Return the (X, Y) coordinate for the center point of the cell that contains the specified text.  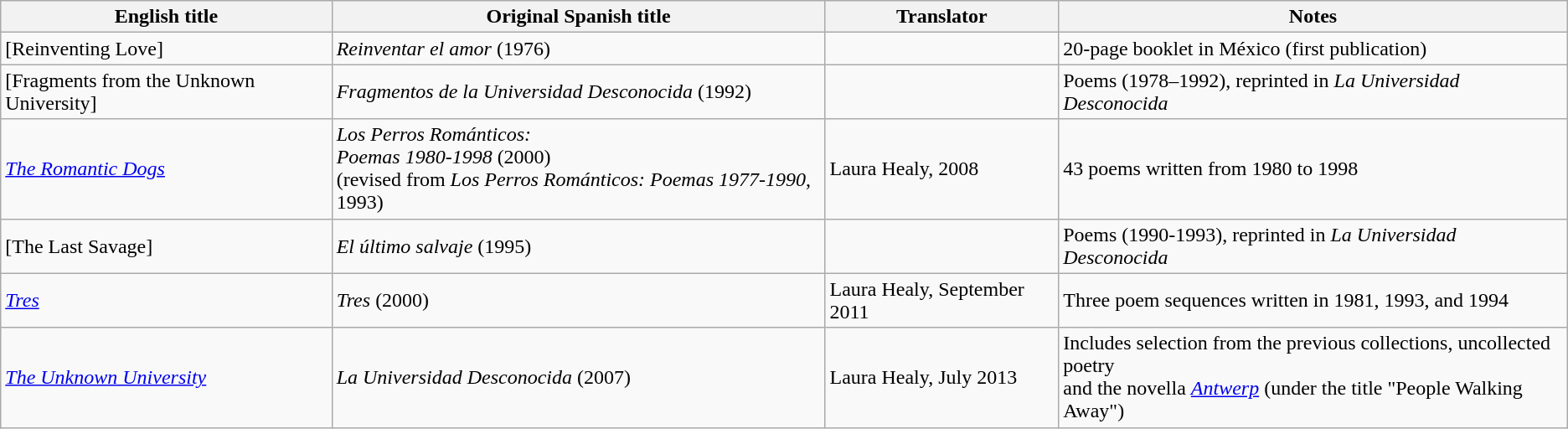
Includes selection from the previous collections, uncollected poetryand the novella Antwerp (under the title "People Walking Away") (1313, 377)
La Universidad Desconocida (2007) (578, 377)
Three poem sequences written in 1981, 1993, and 1994 (1313, 300)
Poems (1978–1992), reprinted in La Universidad Desconocida (1313, 92)
20-page booklet in México (first publication) (1313, 49)
[Reinventing Love] (166, 49)
Fragmentos de la Universidad Desconocida (1992) (578, 92)
Laura Healy, July 2013 (941, 377)
Poems (1990-1993), reprinted in La Universidad Desconocida (1313, 246)
El último salvaje (1995) (578, 246)
[The Last Savage] (166, 246)
43 poems written from 1980 to 1998 (1313, 169)
Tres (2000) (578, 300)
Los Perros Románticos:Poemas 1980-1998 (2000) (revised from Los Perros Románticos: Poemas 1977-1990, 1993) (578, 169)
Tres (166, 300)
The Unknown University (166, 377)
Translator (941, 17)
Laura Healy, 2008 (941, 169)
Notes (1313, 17)
Reinventar el amor (1976) (578, 49)
[Fragments from the Unknown University] (166, 92)
Original Spanish title (578, 17)
The Romantic Dogs (166, 169)
Laura Healy, September 2011 (941, 300)
English title (166, 17)
